Determine the (x, y) coordinate at the center of the cell enclosing the given text.  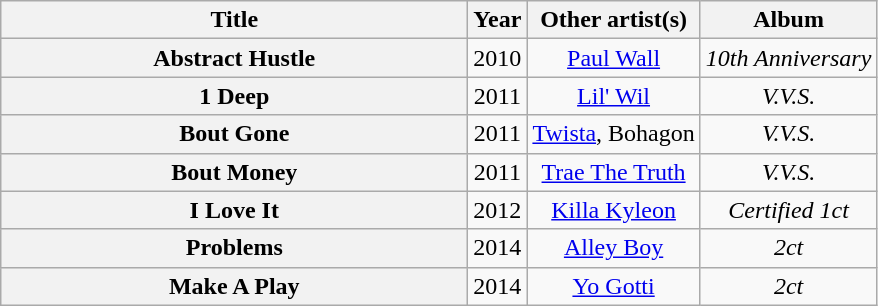
Bout Gone (234, 134)
2012 (498, 210)
Certified 1ct (788, 210)
Paul Wall (614, 58)
Problems (234, 248)
Make A Play (234, 286)
Twista, Bohagon (614, 134)
I Love It (234, 210)
Album (788, 20)
Alley Boy (614, 248)
Yo Gotti (614, 286)
10th Anniversary (788, 58)
1 Deep (234, 96)
Title (234, 20)
Killa Kyleon (614, 210)
2010 (498, 58)
Abstract Hustle (234, 58)
Bout Money (234, 172)
Trae The Truth (614, 172)
Other artist(s) (614, 20)
Year (498, 20)
Lil' Wil (614, 96)
